Pinpoint the cell where the given text exists, returning its (X, Y) midpoint coordinate. 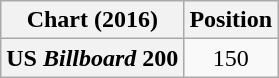
US Billboard 200 (92, 58)
150 (231, 58)
Position (231, 20)
Chart (2016) (92, 20)
